From the cell containing the given text, extract its center point as (X, Y) coordinate. 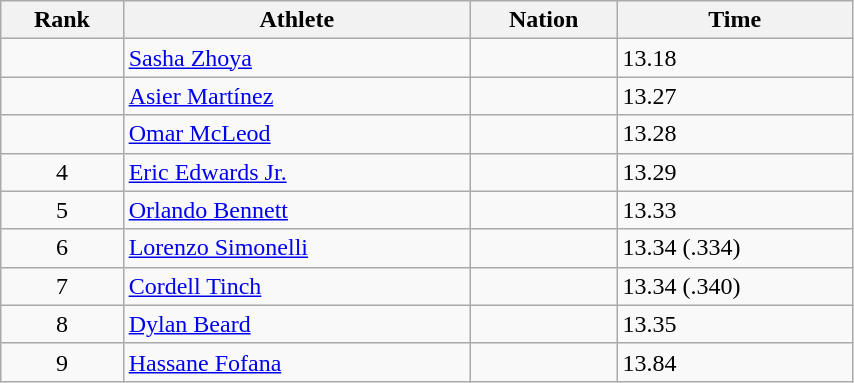
13.33 (734, 210)
Athlete (296, 20)
13.35 (734, 324)
13.34 (.334) (734, 248)
Sasha Zhoya (296, 58)
Lorenzo Simonelli (296, 248)
13.34 (.340) (734, 286)
4 (62, 172)
Asier Martínez (296, 96)
Hassane Fofana (296, 362)
7 (62, 286)
6 (62, 248)
13.84 (734, 362)
13.29 (734, 172)
Cordell Tinch (296, 286)
5 (62, 210)
13.28 (734, 134)
13.18 (734, 58)
Dylan Beard (296, 324)
13.27 (734, 96)
9 (62, 362)
Time (734, 20)
Rank (62, 20)
Eric Edwards Jr. (296, 172)
8 (62, 324)
Nation (544, 20)
Omar McLeod (296, 134)
Orlando Bennett (296, 210)
